Identify which cell holds the provided text, then report its (X, Y) central coordinate. 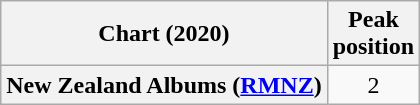
Chart (2020) (164, 34)
Peakposition (373, 34)
2 (373, 85)
New Zealand Albums (RMNZ) (164, 85)
